Return [X, Y] of the center of cell containing provided text 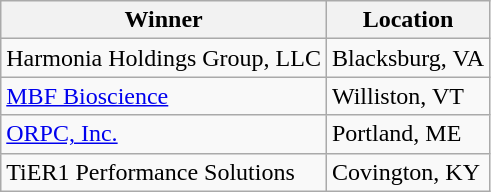
Winner [164, 20]
TiER1 Performance Solutions [164, 172]
ORPC, Inc. [164, 134]
Harmonia Holdings Group, LLC [164, 58]
Portland, ME [408, 134]
Williston, VT [408, 96]
Blacksburg, VA [408, 58]
MBF Bioscience [164, 96]
Location [408, 20]
Covington, KY [408, 172]
